For the text-containing cell, return its midpoint in (x, y) coordinate format. 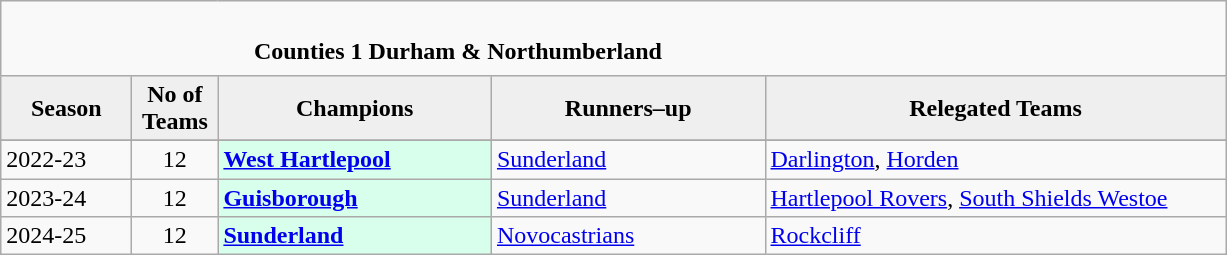
Champions (355, 108)
Novocastrians (628, 236)
Runners–up (628, 108)
Hartlepool Rovers, South Shields Westoe (996, 197)
No of Teams (175, 108)
Relegated Teams (996, 108)
Guisborough (355, 197)
2022-23 (66, 159)
West Hartlepool (355, 159)
Season (66, 108)
Rockcliff (996, 236)
2024-25 (66, 236)
Darlington, Horden (996, 159)
2023-24 (66, 197)
